Provide the (X, Y) coordinate of the cell's center where the given text is located.  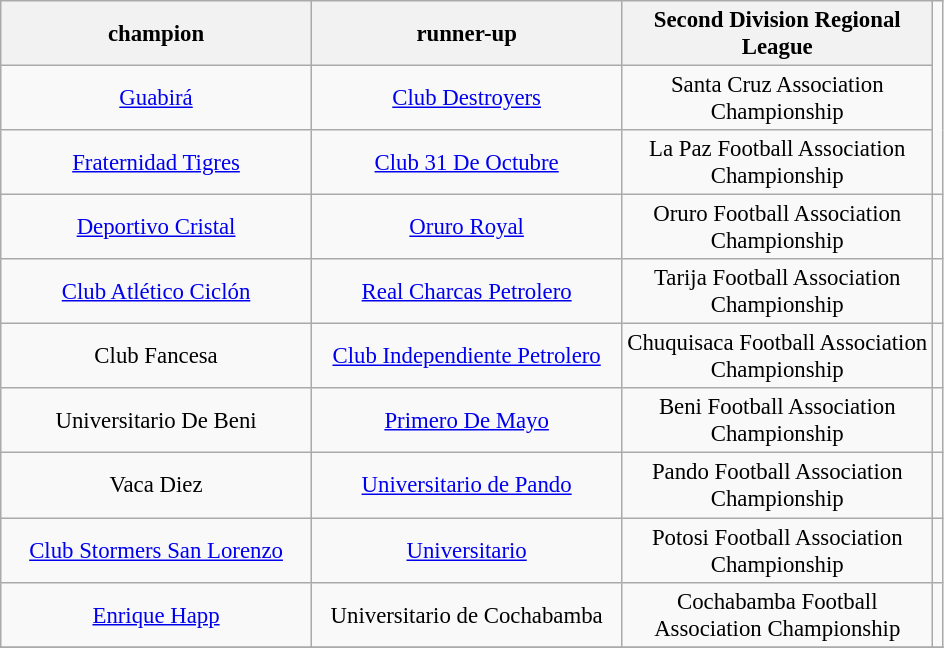
Chuquisaca Football Association Championship (778, 356)
Universitario de Pando (466, 486)
runner-up (466, 34)
Deportivo Cristal (156, 228)
champion (156, 34)
Enrique Happ (156, 614)
Club Destroyers (466, 98)
Cochabamba Football Association Championship (778, 614)
Club Fancesa (156, 356)
Tarija Football Association Championship (778, 292)
Club Stormers San Lorenzo (156, 550)
Potosi Football Association Championship (778, 550)
Santa Cruz Association Championship (778, 98)
Club Independiente Petrolero (466, 356)
Guabirá (156, 98)
Club 31 De Octubre (466, 162)
Universitario (466, 550)
Club Atlético Ciclón (156, 292)
Universitario De Beni (156, 420)
Pando Football Association Championship (778, 486)
Beni Football Association Championship (778, 420)
La Paz Football Association Championship (778, 162)
Universitario de Cochabamba (466, 614)
Vaca Diez (156, 486)
Primero De Mayo (466, 420)
Oruro Football Association Championship (778, 228)
Real Charcas Petrolero (466, 292)
Second Division Regional League (778, 34)
Oruro Royal (466, 228)
Fraternidad Tigres (156, 162)
